Extract the [X, Y] coordinate from the center of the cell holding the provided text.  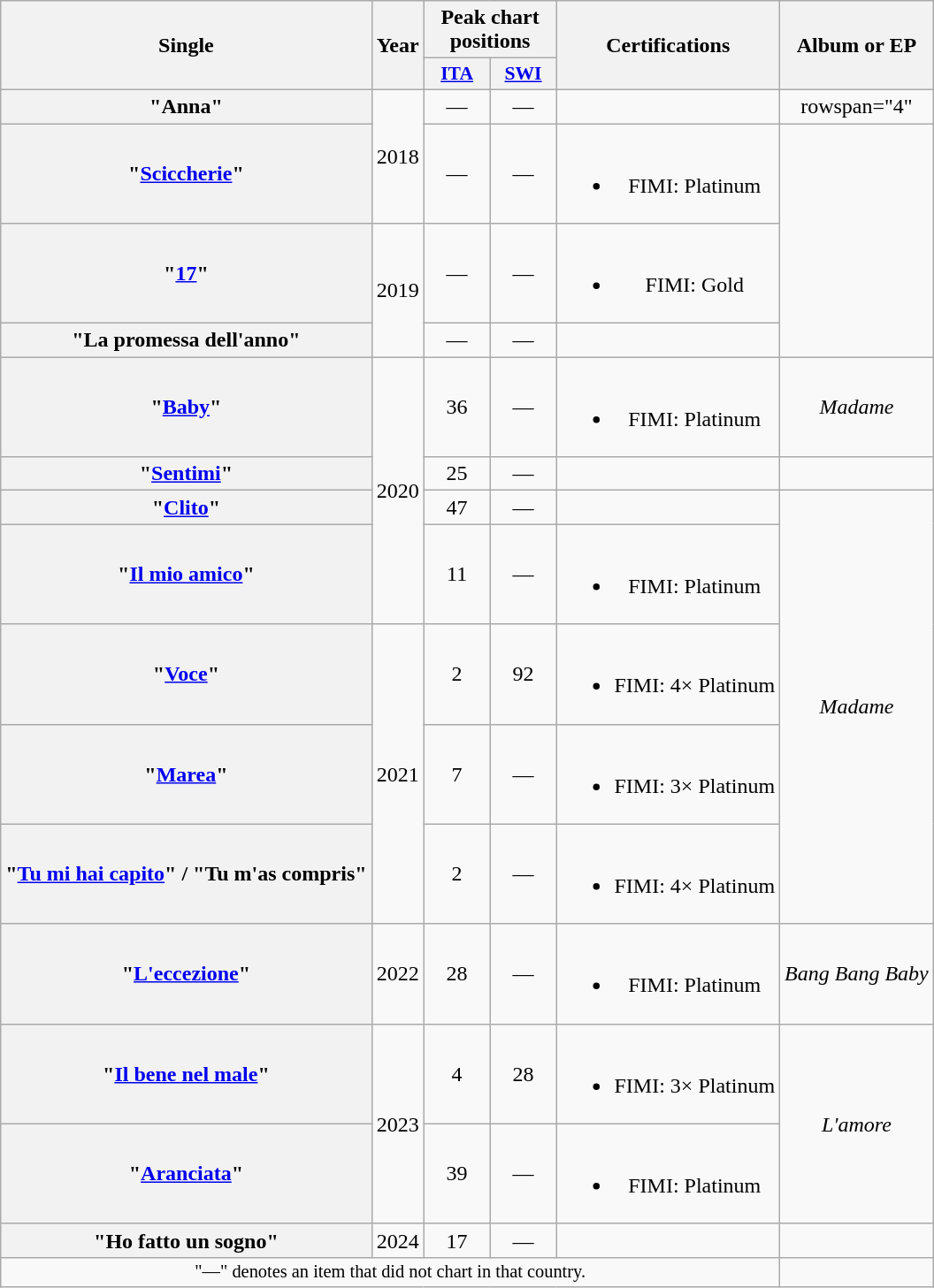
Bang Bang Baby [857, 974]
"Marea" [186, 774]
"Sentimi" [186, 474]
L'amore [857, 1124]
"—" denotes an item that did not chart in that country. [391, 1272]
2023 [398, 1124]
"Sciccherie" [186, 173]
ITA [456, 74]
rowspan="4" [857, 106]
Single [186, 46]
4 [456, 1073]
"Il mio amico" [186, 575]
"Voce" [186, 674]
Album or EP [857, 46]
"L'eccezione" [186, 974]
39 [456, 1174]
2019 [398, 290]
Certifications [669, 46]
2022 [398, 974]
2021 [398, 774]
7 [456, 774]
92 [524, 674]
47 [456, 507]
Peak chart positions [490, 30]
"Aranciata" [186, 1174]
Year [398, 46]
"Clito" [186, 507]
2018 [398, 156]
17 [456, 1240]
"Anna" [186, 106]
SWI [524, 74]
2024 [398, 1240]
"Tu mi hai capito" / "Tu m'as compris" [186, 873]
"17" [186, 274]
FIMI: Gold [669, 274]
25 [456, 474]
2020 [398, 491]
"Ho fatto un sogno" [186, 1240]
36 [456, 407]
"La promessa dell'anno" [186, 340]
"Il bene nel male" [186, 1073]
11 [456, 575]
"Baby" [186, 407]
